Scan for the cell matching the given text and deliver its (X, Y) coordinate at center. 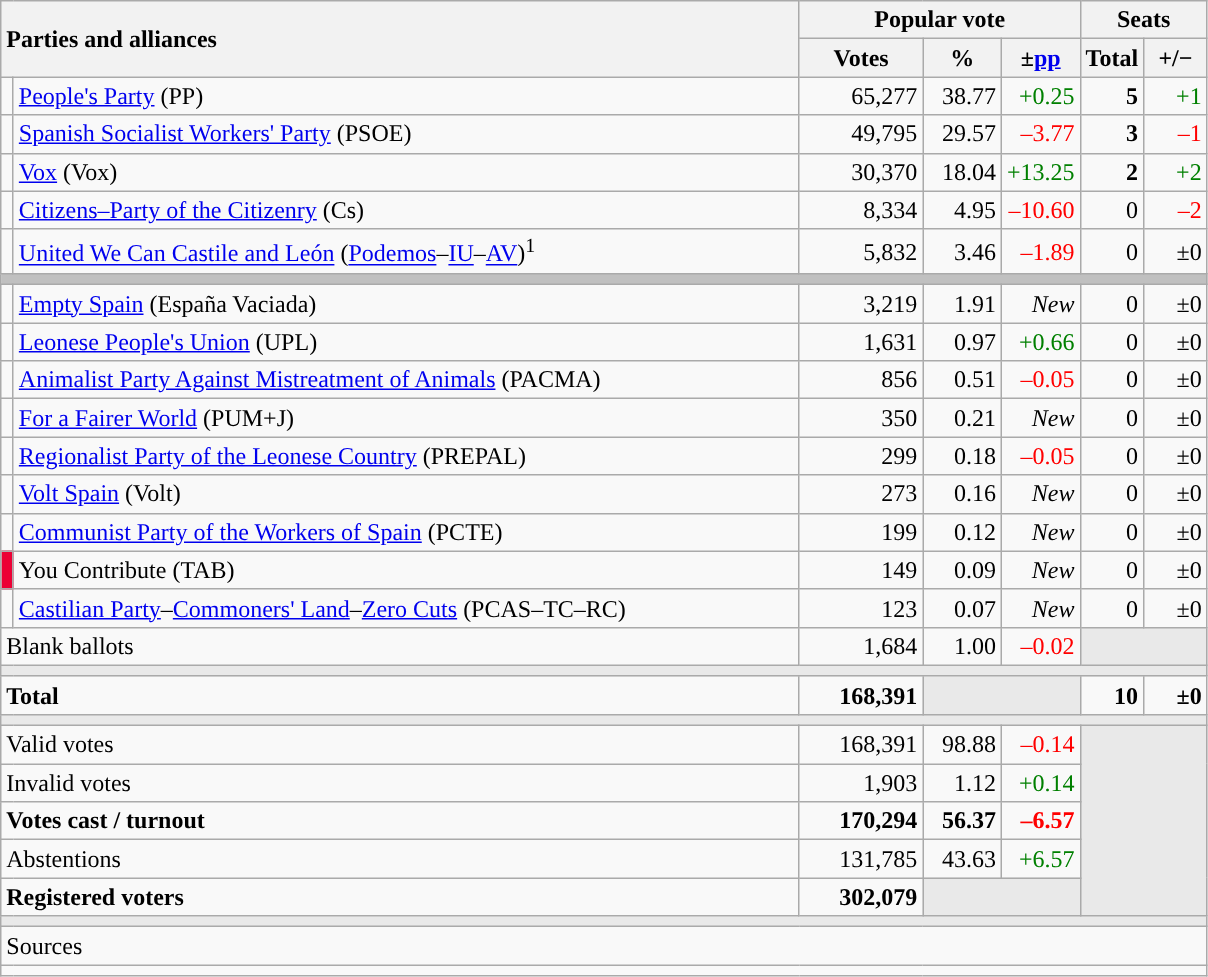
98.88 (962, 745)
Parties and alliances (400, 39)
0.16 (962, 494)
–10.60 (1040, 210)
1.00 (962, 646)
199 (861, 532)
856 (861, 380)
For a Fairer World (PUM+J) (406, 418)
0.18 (962, 456)
–0.14 (1040, 745)
Sources (604, 946)
Blank ballots (400, 646)
Votes (861, 58)
Vox (Vox) (406, 172)
0.12 (962, 532)
Castilian Party–Commoners' Land–Zero Cuts (PCAS–TC–RC) (406, 608)
1.12 (962, 783)
People's Party (PP) (406, 96)
Votes cast / turnout (400, 821)
–1 (1176, 134)
Communist Party of the Workers of Spain (PCTE) (406, 532)
299 (861, 456)
3 (1112, 134)
273 (861, 494)
30,370 (861, 172)
Invalid votes (400, 783)
65,277 (861, 96)
+0.14 (1040, 783)
Volt Spain (Volt) (406, 494)
0.09 (962, 570)
10 (1112, 695)
1,903 (861, 783)
302,079 (861, 897)
8,334 (861, 210)
131,785 (861, 859)
Spanish Socialist Workers' Party (PSOE) (406, 134)
–3.77 (1040, 134)
+0.25 (1040, 96)
Valid votes (400, 745)
–0.02 (1040, 646)
0.51 (962, 380)
+6.57 (1040, 859)
4.95 (962, 210)
+1 (1176, 96)
–6.57 (1040, 821)
+/− (1176, 58)
29.57 (962, 134)
Regionalist Party of the Leonese Country (PREPAL) (406, 456)
–1.89 (1040, 252)
2 (1112, 172)
3,219 (861, 304)
% (962, 58)
+2 (1176, 172)
+13.25 (1040, 172)
Leonese People's Union (UPL) (406, 342)
Registered voters (400, 897)
You Contribute (TAB) (406, 570)
56.37 (962, 821)
1.91 (962, 304)
0.97 (962, 342)
149 (861, 570)
350 (861, 418)
Citizens–Party of the Citizenry (Cs) (406, 210)
123 (861, 608)
Popular vote (940, 20)
United We Can Castile and León (Podemos–IU–AV)1 (406, 252)
3.46 (962, 252)
Seats (1144, 20)
–2 (1176, 210)
5 (1112, 96)
5,832 (861, 252)
+0.66 (1040, 342)
0.21 (962, 418)
43.63 (962, 859)
1,684 (861, 646)
0.07 (962, 608)
Empty Spain (España Vaciada) (406, 304)
±pp (1040, 58)
Abstentions (400, 859)
170,294 (861, 821)
Animalist Party Against Mistreatment of Animals (PACMA) (406, 380)
18.04 (962, 172)
1,631 (861, 342)
38.77 (962, 96)
49,795 (861, 134)
